Search for the cell housing the specified text and yield its [X, Y] center coordinate. 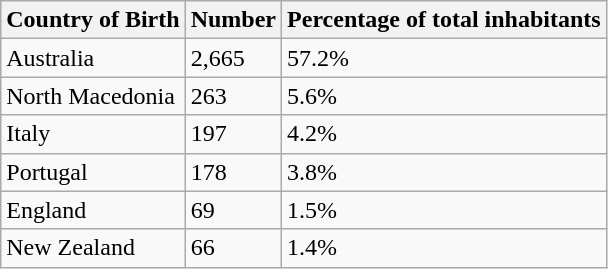
Percentage of total inhabitants [444, 20]
England [93, 210]
Number [233, 20]
178 [233, 172]
Country of Birth [93, 20]
197 [233, 134]
New Zealand [93, 248]
1.4% [444, 248]
Australia [93, 58]
57.2% [444, 58]
69 [233, 210]
66 [233, 248]
3.8% [444, 172]
2,665 [233, 58]
4.2% [444, 134]
5.6% [444, 96]
Portugal [93, 172]
263 [233, 96]
North Macedonia [93, 96]
1.5% [444, 210]
Italy [93, 134]
